Detect which cell encompasses the target text, then output its (X, Y) center coordinate. 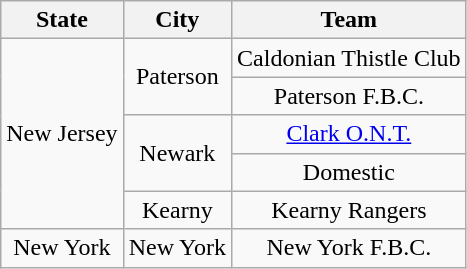
Domestic (350, 172)
Paterson F.B.C. (350, 96)
State (62, 20)
Clark O.N.T. (350, 134)
Kearny (177, 210)
Paterson (177, 77)
City (177, 20)
Kearny Rangers (350, 210)
Team (350, 20)
New York F.B.C. (350, 248)
Newark (177, 153)
New Jersey (62, 134)
Caldonian Thistle Club (350, 58)
